Locate the cell with the specified text and output its [x, y] center coordinate. 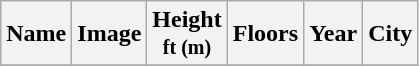
Year [334, 34]
City [390, 34]
Name [36, 34]
Heightft (m) [187, 34]
Floors [265, 34]
Image [110, 34]
